For the text-containing cell, return its midpoint in [X, Y] coordinate format. 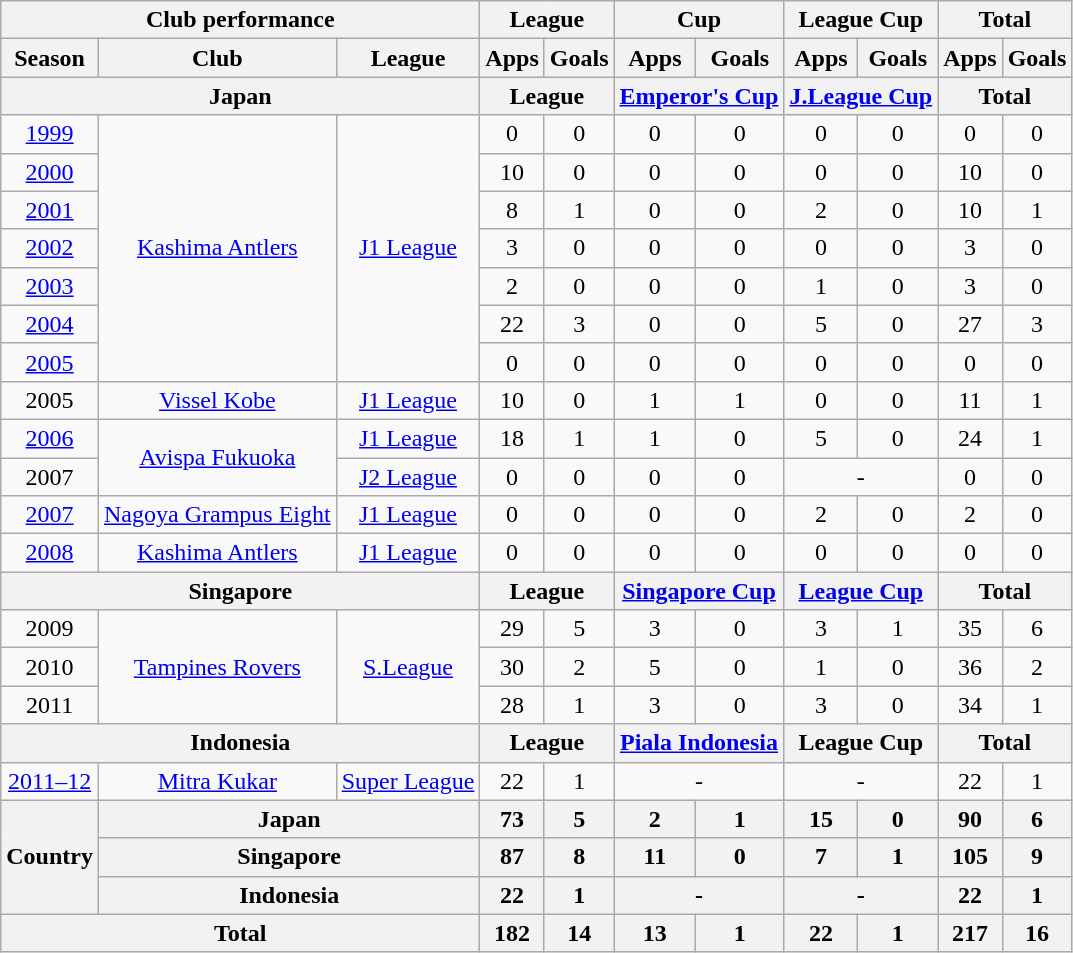
2001 [50, 210]
2003 [50, 286]
2011–12 [50, 781]
18 [512, 438]
36 [970, 667]
Vissel Kobe [217, 400]
30 [512, 667]
7 [821, 857]
2002 [50, 248]
Club [217, 58]
14 [579, 933]
15 [821, 819]
Emperor's Cup [699, 96]
182 [512, 933]
Cup [699, 20]
2008 [50, 553]
35 [970, 629]
J2 League [408, 477]
Avispa Fukuoka [217, 457]
Piala Indonesia [699, 743]
2011 [50, 705]
Mitra Kukar [217, 781]
2009 [50, 629]
S.League [408, 667]
1999 [50, 134]
Nagoya Grampus Eight [217, 515]
Singapore Cup [699, 591]
Season [50, 58]
24 [970, 438]
217 [970, 933]
2004 [50, 324]
Super League [408, 781]
Club performance [240, 20]
Tampines Rovers [217, 667]
2000 [50, 172]
73 [512, 819]
27 [970, 324]
29 [512, 629]
87 [512, 857]
J.League Cup [861, 96]
2006 [50, 438]
Country [50, 857]
105 [970, 857]
28 [512, 705]
13 [655, 933]
9 [1037, 857]
2010 [50, 667]
90 [970, 819]
16 [1037, 933]
34 [970, 705]
